For the text-containing cell, return its midpoint in (X, Y) coordinate format. 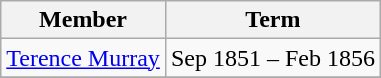
Terence Murray (84, 58)
Sep 1851 – Feb 1856 (272, 58)
Member (84, 20)
Term (272, 20)
